Search for the cell housing the specified text and yield its (X, Y) center coordinate. 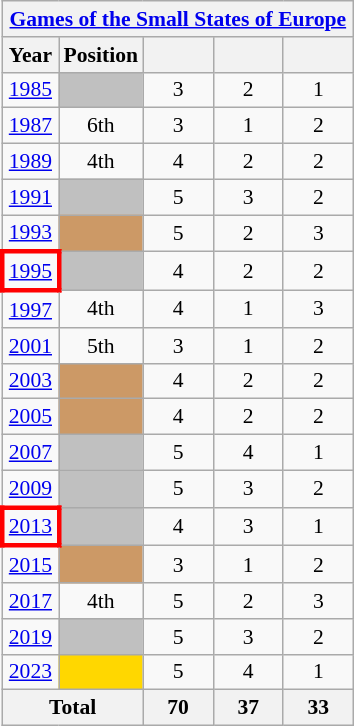
2013 (30, 526)
1987 (30, 126)
6th (101, 126)
2009 (30, 488)
70 (178, 708)
2005 (30, 417)
Position (101, 55)
2023 (30, 672)
Total (72, 708)
33 (318, 708)
1989 (30, 162)
2003 (30, 381)
2017 (30, 601)
1985 (30, 90)
2007 (30, 453)
2001 (30, 346)
37 (248, 708)
5th (101, 346)
1993 (30, 234)
2019 (30, 637)
1991 (30, 197)
Year (30, 55)
1995 (30, 272)
2015 (30, 564)
1997 (30, 310)
Games of the Small States of Europe (178, 19)
